Detect which cell encompasses the target text, then output its (x, y) center coordinate. 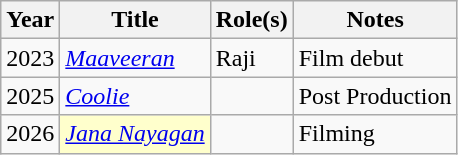
Filming (375, 134)
2023 (30, 58)
2025 (30, 96)
Year (30, 20)
Notes (375, 20)
Raji (252, 58)
2026 (30, 134)
Role(s) (252, 20)
Title (135, 20)
Post Production (375, 96)
Coolie (135, 96)
Film debut (375, 58)
Maaveeran (135, 58)
Jana Nayagan (135, 134)
